Provide the (X, Y) coordinate of the cell's center where the given text is located.  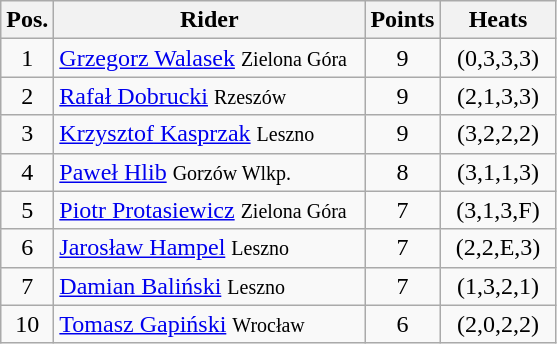
(2,2,E,3) (498, 248)
1 (28, 58)
5 (28, 210)
(0,3,3,3) (498, 58)
(3,1,3,F) (498, 210)
Jarosław Hampel Leszno (210, 248)
(1,3,2,1) (498, 286)
Rafał Dobrucki Rzeszów (210, 96)
Points (402, 20)
Piotr Protasiewicz Zielona Góra (210, 210)
Damian Baliński Leszno (210, 286)
Pos. (28, 20)
4 (28, 172)
Krzysztof Kasprzak Leszno (210, 134)
(2,1,3,3) (498, 96)
2 (28, 96)
(3,2,2,2) (498, 134)
(3,1,1,3) (498, 172)
8 (402, 172)
(2,0,2,2) (498, 324)
Paweł Hlib Gorzów Wlkp. (210, 172)
Grzegorz Walasek Zielona Góra (210, 58)
10 (28, 324)
Rider (210, 20)
Tomasz Gapiński Wrocław (210, 324)
Heats (498, 20)
3 (28, 134)
